Extract the (X, Y) coordinate from the center of the cell holding the provided text.  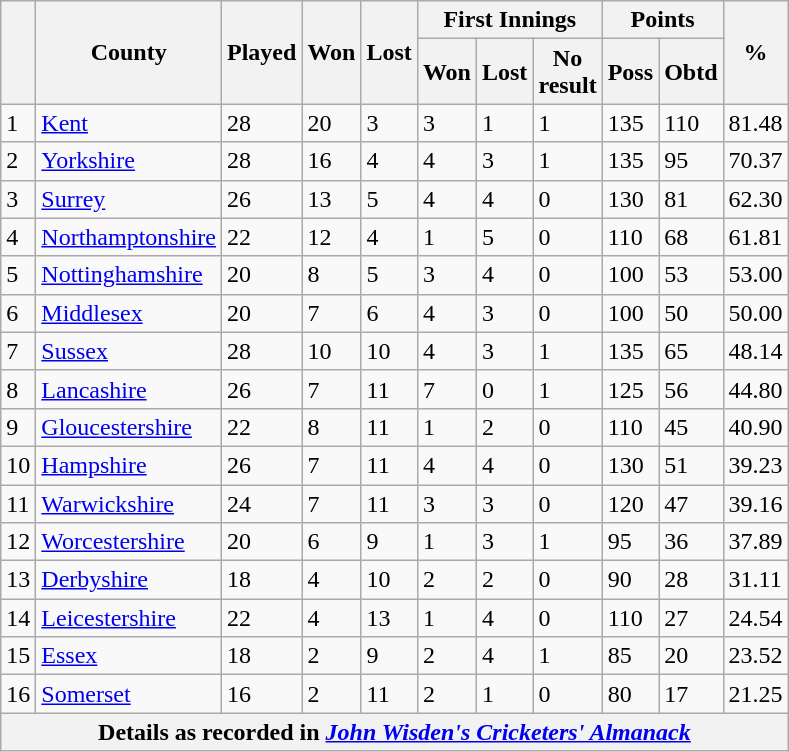
Surrey (129, 199)
Poss (630, 72)
Essex (129, 656)
Somerset (129, 694)
50.00 (756, 313)
23.52 (756, 656)
Worcestershire (129, 542)
62.30 (756, 199)
50 (691, 313)
Sussex (129, 351)
80 (630, 694)
County (129, 52)
36 (691, 542)
81 (691, 199)
37.89 (756, 542)
15 (18, 656)
39.16 (756, 503)
Hampshire (129, 465)
65 (691, 351)
Middlesex (129, 313)
First Innings (510, 20)
61.81 (756, 237)
40.90 (756, 427)
Derbyshire (129, 580)
Yorkshire (129, 161)
% (756, 52)
24 (262, 503)
31.11 (756, 580)
Points (662, 20)
44.80 (756, 389)
56 (691, 389)
125 (630, 389)
53.00 (756, 275)
Noresult (568, 72)
Northamptonshire (129, 237)
14 (18, 618)
27 (691, 618)
Obtd (691, 72)
Kent (129, 123)
21.25 (756, 694)
Details as recorded in John Wisden's Cricketers' Almanack (394, 732)
81.48 (756, 123)
85 (630, 656)
45 (691, 427)
24.54 (756, 618)
120 (630, 503)
Played (262, 52)
70.37 (756, 161)
51 (691, 465)
Nottinghamshire (129, 275)
Leicestershire (129, 618)
17 (691, 694)
Gloucestershire (129, 427)
68 (691, 237)
47 (691, 503)
Warwickshire (129, 503)
39.23 (756, 465)
Lancashire (129, 389)
90 (630, 580)
48.14 (756, 351)
53 (691, 275)
